Determine the [X, Y] coordinate at the center of the cell enclosing the given text.  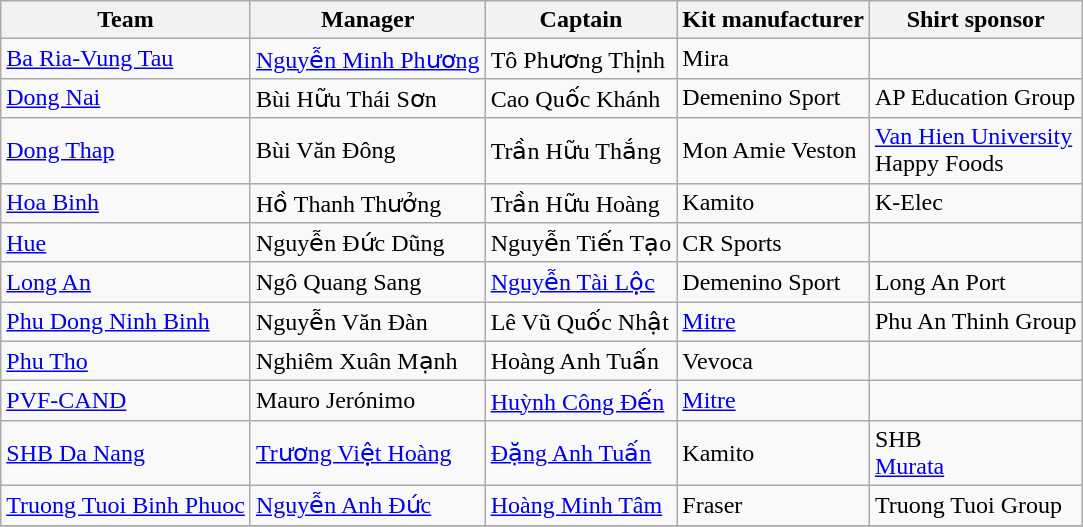
Trần Hữu Hoàng [581, 203]
Tô Phương Thịnh [581, 59]
Dong Nai [126, 98]
Hue [126, 243]
Fraser [774, 505]
AP Education Group [976, 98]
Phu Tho [126, 361]
Mauro Jerónimo [368, 401]
Nghiêm Xuân Mạnh [368, 361]
Van Hien University Happy Foods [976, 150]
K-Elec [976, 203]
Kit manufacturer [774, 20]
Shirt sponsor [976, 20]
Hoàng Minh Tâm [581, 505]
Mon Amie Veston [774, 150]
Captain [581, 20]
Lê Vũ Quốc Nhật [581, 322]
Nguyễn Minh Phương [368, 59]
Bùi Văn Đông [368, 150]
Hoàng Anh Tuấn [581, 361]
Vevoca [774, 361]
Team [126, 20]
Dong Thap [126, 150]
Đặng Anh Tuấn [581, 452]
SHB Da Nang [126, 452]
Truong Tuoi Group [976, 505]
Nguyễn Văn Đàn [368, 322]
Ba Ria-Vung Tau [126, 59]
Hồ Thanh Thưởng [368, 203]
Ngô Quang Sang [368, 282]
Nguyễn Đức Dũng [368, 243]
Nguyễn Anh Đức [368, 505]
Truong Tuoi Binh Phuoc [126, 505]
Phu Dong Ninh Binh [126, 322]
Huỳnh Công Đến [581, 401]
SHB Murata [976, 452]
Nguyễn Tài Lộc [581, 282]
Phu An Thinh Group [976, 322]
PVF-CAND [126, 401]
CR Sports [774, 243]
Manager [368, 20]
Long An Port [976, 282]
Cao Quốc Khánh [581, 98]
Long An [126, 282]
Mira [774, 59]
Nguyễn Tiến Tạo [581, 243]
Trần Hữu Thắng [581, 150]
Trương Việt Hoàng [368, 452]
Bùi Hữu Thái Sơn [368, 98]
Hoa Binh [126, 203]
